From the cell containing the given text, extract its center point as [x, y] coordinate. 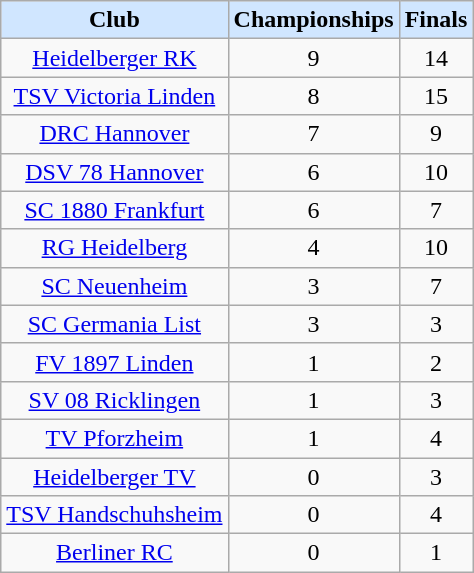
Heidelberger RK [114, 58]
14 [436, 58]
Berliner RC [114, 553]
Finals [436, 20]
RG Heidelberg [114, 248]
SV 08 Ricklingen [114, 400]
DRC Hannover [114, 134]
15 [436, 96]
Club [114, 20]
DSV 78 Hannover [114, 172]
SC Neuenheim [114, 286]
2 [436, 362]
SC 1880 Frankfurt [114, 210]
Heidelberger TV [114, 477]
SC Germania List [114, 324]
FV 1897 Linden [114, 362]
8 [314, 96]
TSV Handschuhsheim [114, 515]
TSV Victoria Linden [114, 96]
TV Pforzheim [114, 438]
Championships [314, 20]
